Capture the cell that displays the provided text and extract its (X, Y) central coordinate. 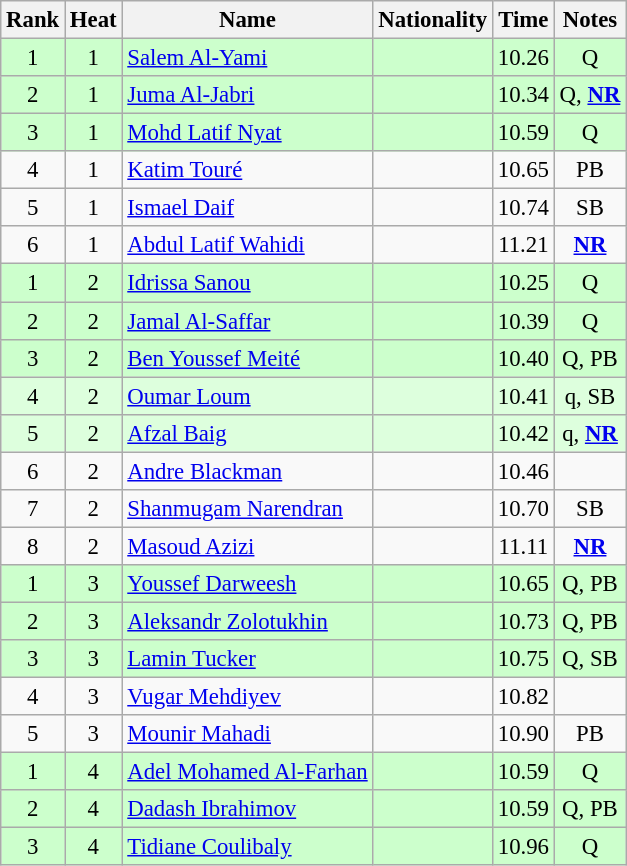
10.26 (523, 58)
10.96 (523, 847)
Katim Touré (248, 170)
10.40 (523, 358)
10.74 (523, 208)
11.11 (523, 546)
Shanmugam Narendran (248, 509)
Andre Blackman (248, 471)
Adel Mohamed Al-Farhan (248, 772)
Youssef Darweesh (248, 584)
10.41 (523, 396)
Masoud Azizi (248, 546)
Afzal Baig (248, 433)
Aleksandr Zolotukhin (248, 621)
Ben Youssef Meité (248, 358)
Vugar Mehdiyev (248, 697)
7 (33, 509)
Dadash Ibrahimov (248, 809)
10.46 (523, 471)
Mounir Mahadi (248, 734)
10.90 (523, 734)
Jamal Al-Saffar (248, 321)
Rank (33, 20)
Time (523, 20)
Mohd Latif Nyat (248, 133)
Ismael Daif (248, 208)
Nationality (432, 20)
Salem Al-Yami (248, 58)
10.82 (523, 697)
Q, NR (590, 95)
11.21 (523, 245)
Lamin Tucker (248, 659)
10.25 (523, 283)
Tidiane Coulibaly (248, 847)
q, SB (590, 396)
10.42 (523, 433)
Heat (94, 20)
Juma Al-Jabri (248, 95)
10.34 (523, 95)
8 (33, 546)
Name (248, 20)
Notes (590, 20)
Abdul Latif Wahidi (248, 245)
10.75 (523, 659)
10.73 (523, 621)
10.39 (523, 321)
Q, SB (590, 659)
Idrissa Sanou (248, 283)
Oumar Loum (248, 396)
10.70 (523, 509)
q, NR (590, 433)
